Output the (x, y) coordinate of the center of the cell containing the given text.  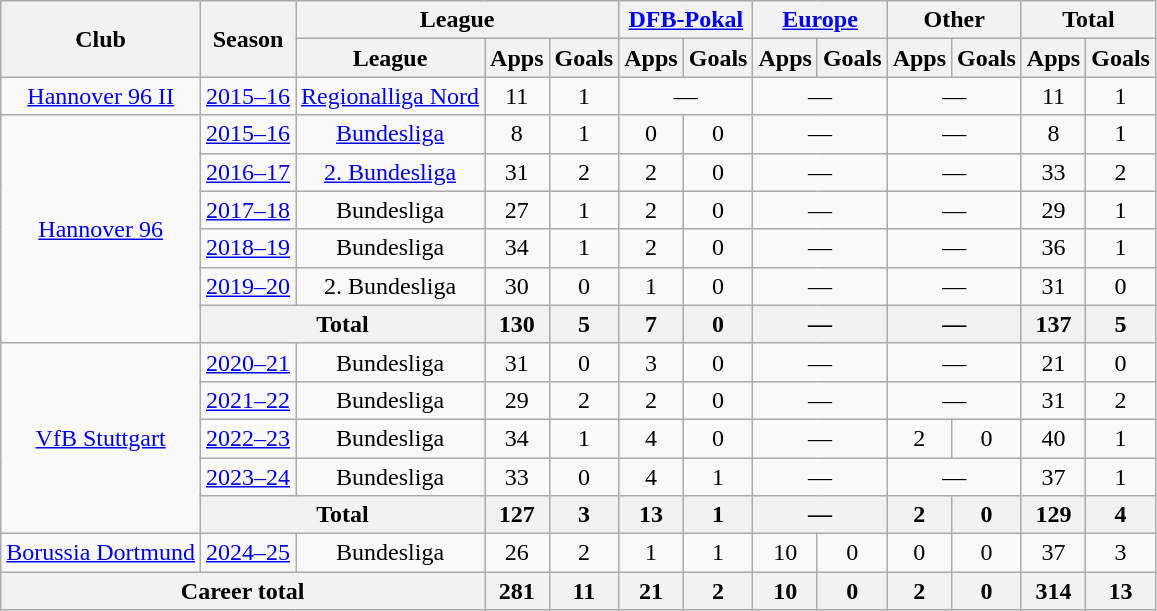
Career total (243, 591)
VfB Stuttgart (101, 438)
Club (101, 39)
Season (248, 39)
137 (1053, 324)
2023–24 (248, 477)
2020–21 (248, 362)
DFB-Pokal (686, 20)
129 (1053, 515)
2019–20 (248, 286)
27 (517, 210)
2024–25 (248, 553)
Hannover 96 (101, 229)
Regionalliga Nord (390, 96)
281 (517, 591)
130 (517, 324)
127 (517, 515)
314 (1053, 591)
2017–18 (248, 210)
2016–17 (248, 172)
Other (954, 20)
26 (517, 553)
30 (517, 286)
36 (1053, 248)
2021–22 (248, 400)
2018–19 (248, 248)
40 (1053, 438)
Europe (820, 20)
7 (651, 324)
Hannover 96 II (101, 96)
2022–23 (248, 438)
Borussia Dortmund (101, 553)
